Scan for the cell matching the given text and deliver its [X, Y] coordinate at center. 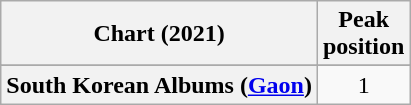
Peakposition [363, 34]
South Korean Albums (Gaon) [160, 85]
1 [363, 85]
Chart (2021) [160, 34]
